Detect which cell encompasses the target text, then output its [x, y] center coordinate. 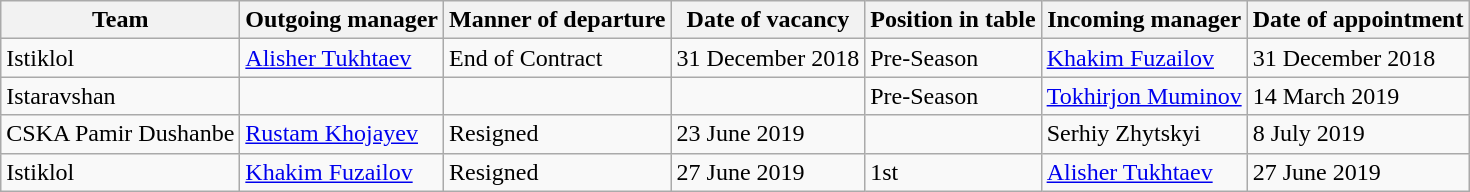
8 July 2019 [1358, 134]
14 March 2019 [1358, 96]
Tokhirjon Muminov [1144, 96]
Date of appointment [1358, 20]
Incoming manager [1144, 20]
1st [953, 172]
Serhiy Zhytskyi [1144, 134]
Team [120, 20]
Position in table [953, 20]
CSKA Pamir Dushanbe [120, 134]
End of Contract [558, 58]
Istaravshan [120, 96]
23 June 2019 [768, 134]
Date of vacancy [768, 20]
Manner of departure [558, 20]
Outgoing manager [342, 20]
Rustam Khojayev [342, 134]
